Find where the given text appears and provide that cell's center as [X, Y] coordinate. 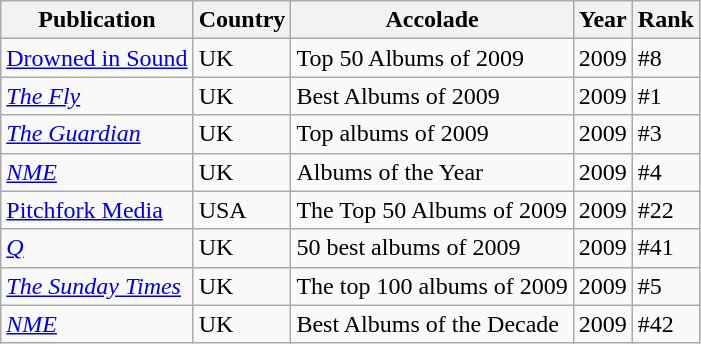
#1 [666, 96]
The Top 50 Albums of 2009 [432, 210]
Best Albums of 2009 [432, 96]
#41 [666, 248]
Q [97, 248]
Albums of the Year [432, 172]
The Fly [97, 96]
#22 [666, 210]
#4 [666, 172]
The Sunday Times [97, 286]
Top 50 Albums of 2009 [432, 58]
Pitchfork Media [97, 210]
The top 100 albums of 2009 [432, 286]
#42 [666, 324]
Accolade [432, 20]
Country [242, 20]
The Guardian [97, 134]
Year [602, 20]
Top albums of 2009 [432, 134]
50 best albums of 2009 [432, 248]
#8 [666, 58]
Publication [97, 20]
Best Albums of the Decade [432, 324]
Rank [666, 20]
#5 [666, 286]
#3 [666, 134]
Drowned in Sound [97, 58]
USA [242, 210]
